Identify which cell holds the provided text, then report its (x, y) central coordinate. 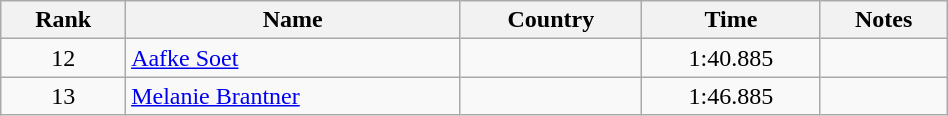
1:46.885 (731, 96)
Aafke Soet (293, 58)
Notes (884, 20)
1:40.885 (731, 58)
13 (64, 96)
Melanie Brantner (293, 96)
Time (731, 20)
Name (293, 20)
12 (64, 58)
Rank (64, 20)
Country (551, 20)
